Extract the [X, Y] coordinate from the center of the cell holding the provided text.  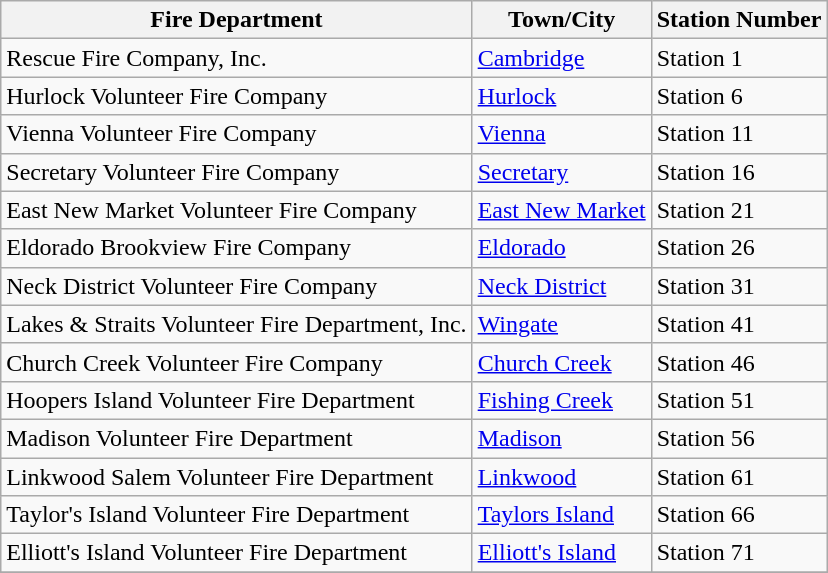
Town/City [562, 20]
Fire Department [236, 20]
Station 51 [739, 400]
Fishing Creek [562, 400]
Secretary Volunteer Fire Company [236, 172]
Station 1 [739, 58]
Station 21 [739, 210]
Station 16 [739, 172]
Church Creek [562, 362]
Linkwood Salem Volunteer Fire Department [236, 477]
East New Market [562, 210]
Taylors Island [562, 515]
Station 6 [739, 96]
Secretary [562, 172]
Station 46 [739, 362]
Station 41 [739, 324]
Station 56 [739, 438]
East New Market Volunteer Fire Company [236, 210]
Vienna [562, 134]
Taylor's Island Volunteer Fire Department [236, 515]
Hurlock [562, 96]
Station Number [739, 20]
Hurlock Volunteer Fire Company [236, 96]
Neck District [562, 286]
Madison Volunteer Fire Department [236, 438]
Madison [562, 438]
Linkwood [562, 477]
Station 11 [739, 134]
Eldorado [562, 248]
Station 61 [739, 477]
Church Creek Volunteer Fire Company [236, 362]
Station 26 [739, 248]
Lakes & Straits Volunteer Fire Department, Inc. [236, 324]
Cambridge [562, 58]
Vienna Volunteer Fire Company [236, 134]
Eldorado Brookview Fire Company [236, 248]
Station 31 [739, 286]
Elliott's Island Volunteer Fire Department [236, 553]
Station 66 [739, 515]
Wingate [562, 324]
Station 71 [739, 553]
Rescue Fire Company, Inc. [236, 58]
Neck District Volunteer Fire Company [236, 286]
Elliott's Island [562, 553]
Hoopers Island Volunteer Fire Department [236, 400]
